Search for the cell housing the specified text and yield its [X, Y] center coordinate. 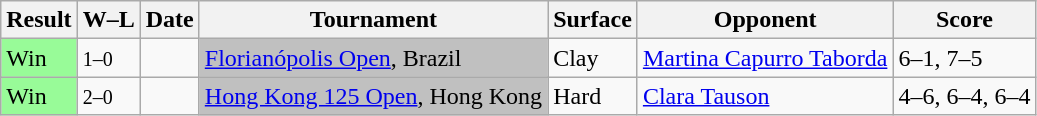
W–L [108, 20]
Hong Kong 125 Open, Hong Kong [373, 96]
Result [39, 20]
Florianópolis Open, Brazil [373, 58]
Martina Capurro Taborda [765, 58]
Date [170, 20]
Clara Tauson [765, 96]
Surface [593, 20]
4–6, 6–4, 6–4 [964, 96]
1–0 [108, 58]
Score [964, 20]
Opponent [765, 20]
6–1, 7–5 [964, 58]
Tournament [373, 20]
Clay [593, 58]
Hard [593, 96]
2–0 [108, 96]
